Provide the [x, y] coordinate of the cell's center where the given text is located.  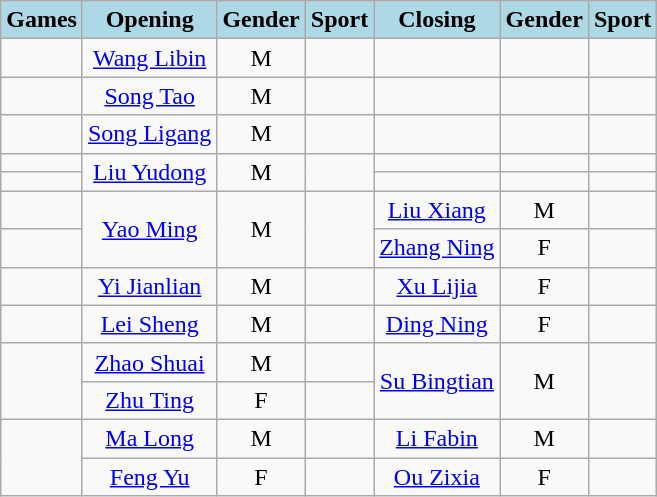
Xu Lijia [437, 286]
Wang Libin [149, 58]
Ding Ning [437, 324]
Closing [437, 20]
Liu Xiang [437, 210]
Zhang Ning [437, 248]
Opening [149, 20]
Ma Long [149, 438]
Song Tao [149, 96]
Yao Ming [149, 229]
Lei Sheng [149, 324]
Yi Jianlian [149, 286]
Song Ligang [149, 134]
Su Bingtian [437, 381]
Feng Yu [149, 477]
Games [42, 20]
Zhao Shuai [149, 362]
Zhu Ting [149, 400]
Li Fabin [437, 438]
Liu Yudong [149, 172]
Ou Zixia [437, 477]
